Return the (X, Y) coordinate for the center point of the cell that contains the specified text.  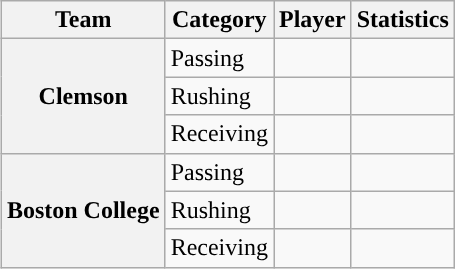
Boston College (83, 210)
Statistics (402, 20)
Clemson (83, 96)
Team (83, 20)
Category (219, 20)
Player (313, 20)
